Pinpoint the cell where the given text exists, returning its [X, Y] midpoint coordinate. 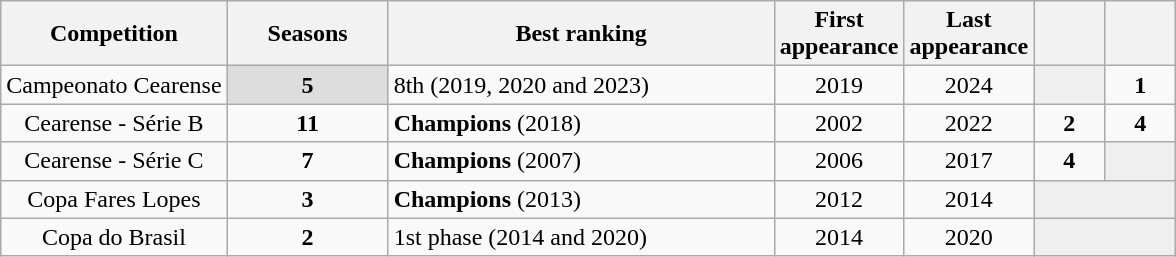
Copa Fares Lopes [114, 199]
11 [308, 123]
8th (2019, 2020 and 2023) [581, 85]
2020 [969, 237]
Seasons [308, 34]
Cearense - Série B [114, 123]
2017 [969, 161]
5 [308, 85]
3 [308, 199]
Best ranking [581, 34]
Copa do Brasil [114, 237]
First appearance [839, 34]
Last appearance [969, 34]
Champions (2007) [581, 161]
Champions (2018) [581, 123]
2019 [839, 85]
7 [308, 161]
2024 [969, 85]
2002 [839, 123]
Champions (2013) [581, 199]
2006 [839, 161]
Competition [114, 34]
1 [1140, 85]
1st phase (2014 and 2020) [581, 237]
Campeonato Cearense [114, 85]
2012 [839, 199]
2022 [969, 123]
Cearense - Série C [114, 161]
